Search for the cell housing the specified text and yield its [x, y] center coordinate. 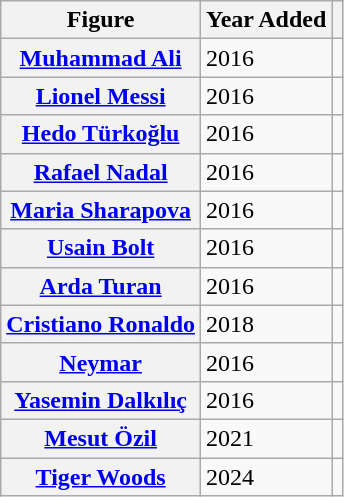
Rafael Nadal [101, 172]
Hedo Türkoğlu [101, 134]
Figure [101, 20]
Mesut Özil [101, 438]
Yasemin Dalkılıç [101, 400]
Year Added [266, 20]
Lionel Messi [101, 96]
Cristiano Ronaldo [101, 324]
2018 [266, 324]
Muhammad Ali [101, 58]
2024 [266, 477]
Neymar [101, 362]
Arda Turan [101, 286]
Maria Sharapova [101, 210]
Usain Bolt [101, 248]
2021 [266, 438]
Tiger Woods [101, 477]
